Detect which cell encompasses the target text, then output its [X, Y] center coordinate. 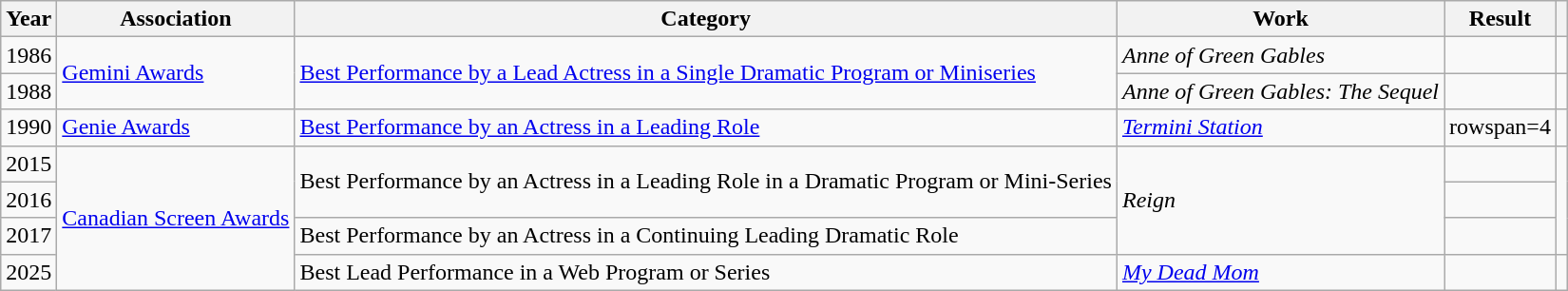
Gemini Awards [176, 73]
Result [1501, 19]
Best Lead Performance in a Web Program or Series [706, 272]
rowspan=4 [1501, 127]
Reign [1280, 200]
Best Performance by an Actress in a Leading Role [706, 127]
Canadian Screen Awards [176, 218]
Termini Station [1280, 127]
Association [176, 19]
Anne of Green Gables: The Sequel [1280, 91]
2015 [29, 164]
Best Performance by an Actress in a Leading Role in a Dramatic Program or Mini-Series [706, 182]
Work [1280, 19]
Anne of Green Gables [1280, 55]
1988 [29, 91]
Category [706, 19]
My Dead Mom [1280, 272]
Year [29, 19]
2017 [29, 236]
Best Performance by an Actress in a Continuing Leading Dramatic Role [706, 236]
Genie Awards [176, 127]
2016 [29, 200]
Best Performance by a Lead Actress in a Single Dramatic Program or Miniseries [706, 73]
1986 [29, 55]
2025 [29, 272]
1990 [29, 127]
